For the text-containing cell, return its midpoint in (x, y) coordinate format. 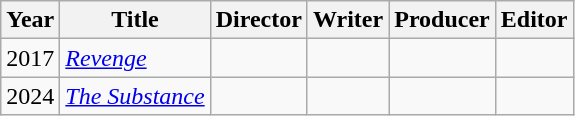
Title (135, 20)
Producer (442, 20)
2024 (30, 96)
2017 (30, 58)
Editor (534, 20)
Year (30, 20)
Director (258, 20)
The Substance (135, 96)
Revenge (135, 58)
Writer (348, 20)
